Scan for the cell matching the given text and deliver its (x, y) coordinate at center. 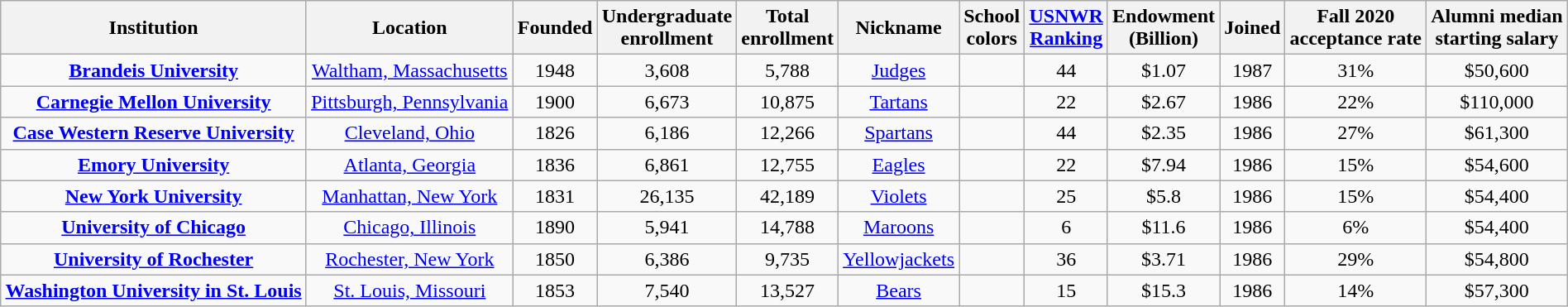
St. Louis, Missouri (409, 290)
14% (1356, 290)
Undergraduateenrollment (667, 28)
Location (409, 28)
22% (1356, 102)
Judges (899, 70)
$2.35 (1163, 133)
Yellowjackets (899, 259)
Rochester, New York (409, 259)
7,540 (667, 290)
$54,800 (1497, 259)
15 (1067, 290)
USNWRRanking (1067, 28)
Institution (154, 28)
6,673 (667, 102)
Pittsburgh, Pennsylvania (409, 102)
1948 (555, 70)
Alumni medianstarting salary (1497, 28)
Schoolcolors (992, 28)
University of Rochester (154, 259)
14,788 (787, 228)
Cleveland, Ohio (409, 133)
27% (1356, 133)
Totalenrollment (787, 28)
6 (1067, 228)
3,608 (667, 70)
New York University (154, 196)
$110,000 (1497, 102)
29% (1356, 259)
$5.8 (1163, 196)
1836 (555, 165)
Fall 2020acceptance rate (1356, 28)
Chicago, Illinois (409, 228)
1831 (555, 196)
5,941 (667, 228)
1850 (555, 259)
31% (1356, 70)
36 (1067, 259)
1826 (555, 133)
Brandeis University (154, 70)
13,527 (787, 290)
Waltham, Massachusetts (409, 70)
Violets (899, 196)
$7.94 (1163, 165)
$54,600 (1497, 165)
10,875 (787, 102)
Washington University in St. Louis (154, 290)
6% (1356, 228)
Joined (1252, 28)
Bears (899, 290)
1987 (1252, 70)
$61,300 (1497, 133)
9,735 (787, 259)
Emory University (154, 165)
Case Western Reserve University (154, 133)
6,186 (667, 133)
Tartans (899, 102)
25 (1067, 196)
Nickname (899, 28)
$15.3 (1163, 290)
$2.67 (1163, 102)
$11.6 (1163, 228)
42,189 (787, 196)
Eagles (899, 165)
6,386 (667, 259)
Endowment(Billion) (1163, 28)
Founded (555, 28)
$1.07 (1163, 70)
Manhattan, New York (409, 196)
$57,300 (1497, 290)
26,135 (667, 196)
$50,600 (1497, 70)
6,861 (667, 165)
12,266 (787, 133)
Carnegie Mellon University (154, 102)
Atlanta, Georgia (409, 165)
1853 (555, 290)
$3.71 (1163, 259)
1890 (555, 228)
Maroons (899, 228)
University of Chicago (154, 228)
1900 (555, 102)
Spartans (899, 133)
5,788 (787, 70)
12,755 (787, 165)
